Scan for the cell matching the given text and deliver its (X, Y) coordinate at center. 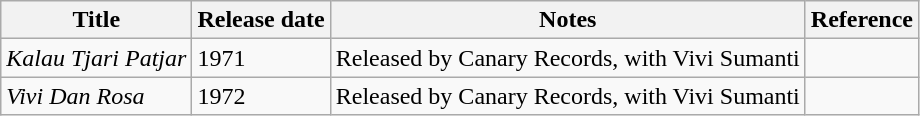
Release date (261, 20)
Title (96, 20)
Kalau Tjari Patjar (96, 58)
Reference (862, 20)
1972 (261, 96)
1971 (261, 58)
Vivi Dan Rosa (96, 96)
Notes (568, 20)
